Scan for the cell matching the given text and deliver its (X, Y) coordinate at center. 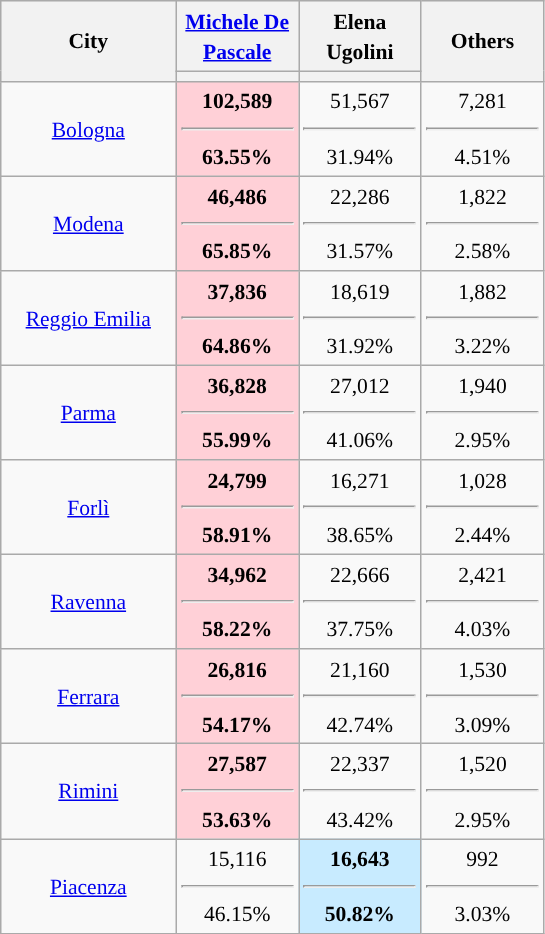
27,587 53.63% (238, 792)
1,940 2.95% (482, 412)
1,822 2.58% (482, 224)
1,530 3.09% (482, 698)
1,520 2.95% (482, 792)
1,882 3.22% (482, 318)
2,421 4.03% (482, 602)
Michele De Pascale (238, 36)
Ravenna (88, 602)
18,619 31.92% (360, 318)
16,271 38.65% (360, 508)
Modena (88, 224)
22,666 37.75% (360, 602)
Parma (88, 412)
7,281 4.51% (482, 128)
24,79958.91% (238, 508)
22,337 43.42% (360, 792)
1,028 2.44% (482, 508)
Others (482, 41)
37,836 64.86% (238, 318)
102,589 63.55% (238, 128)
Piacenza (88, 886)
Reggio Emilia (88, 318)
16,643 50.82% (360, 886)
22,286 31.57% (360, 224)
34,96258.22% (238, 602)
Forlì (88, 508)
26,81654.17% (238, 698)
46,486 65.85% (238, 224)
15,116 46.15% (238, 886)
21,160 42.74% (360, 698)
Elena Ugolini (360, 36)
Bologna (88, 128)
36,828 55.99% (238, 412)
51,567 31.94% (360, 128)
27,012 41.06% (360, 412)
City (88, 41)
992 3.03% (482, 886)
Rimini (88, 792)
Ferrara (88, 698)
